Output the (x, y) coordinate of the center of the cell containing the given text.  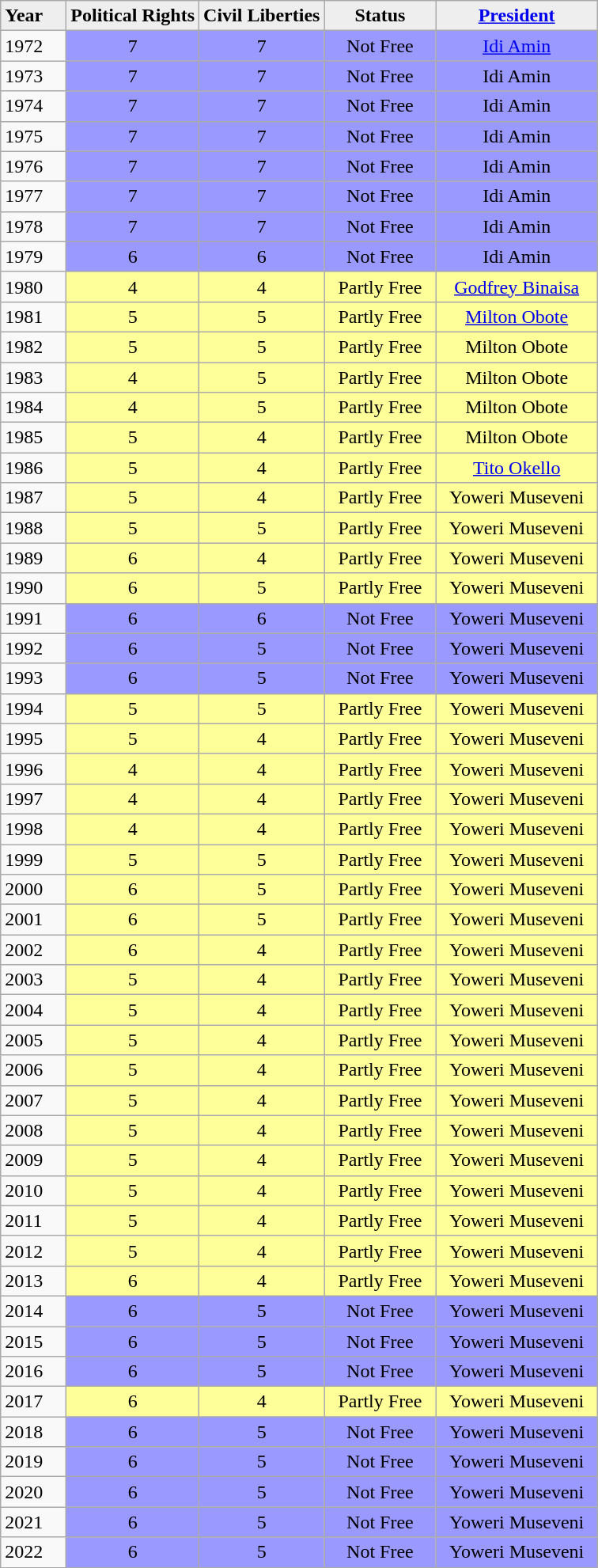
2003 (33, 980)
2014 (33, 1311)
Status (380, 16)
2009 (33, 1160)
2013 (33, 1281)
1980 (33, 287)
President (517, 16)
1994 (33, 708)
2005 (33, 1040)
1984 (33, 408)
2006 (33, 1070)
Year (33, 16)
1986 (33, 468)
2022 (33, 1552)
Tito Okello (517, 468)
2021 (33, 1522)
2016 (33, 1372)
2017 (33, 1402)
2008 (33, 1130)
2007 (33, 1100)
Political Rights (133, 16)
2012 (33, 1251)
1975 (33, 136)
2019 (33, 1462)
Civil Liberties (262, 16)
2000 (33, 890)
2020 (33, 1492)
2015 (33, 1342)
1995 (33, 738)
1988 (33, 528)
2011 (33, 1221)
1998 (33, 829)
1974 (33, 106)
1987 (33, 498)
1977 (33, 196)
1978 (33, 226)
1991 (33, 618)
1990 (33, 588)
1981 (33, 317)
2010 (33, 1190)
2004 (33, 1010)
2002 (33, 950)
2001 (33, 920)
1972 (33, 46)
1985 (33, 438)
1996 (33, 769)
1992 (33, 648)
Godfrey Binaisa (517, 287)
1989 (33, 558)
2018 (33, 1432)
1976 (33, 166)
1982 (33, 347)
1993 (33, 678)
1979 (33, 256)
1983 (33, 378)
1997 (33, 799)
1999 (33, 859)
1973 (33, 76)
